Determine the (x, y) coordinate at the center of the cell enclosing the given text.  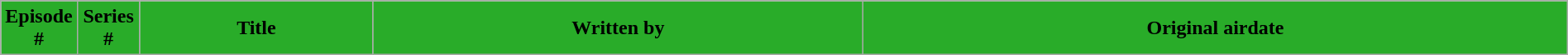
Title (256, 28)
Original airdate (1216, 28)
Series# (108, 28)
Written by (619, 28)
Episode# (39, 28)
